Extract the [X, Y] coordinate from the center of the cell holding the provided text.  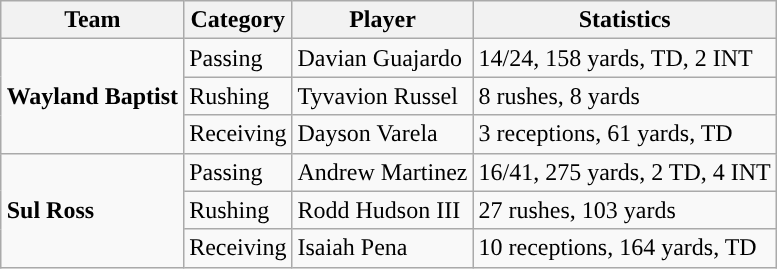
Andrew Martinez [382, 172]
10 receptions, 164 yards, TD [624, 248]
Isaiah Pena [382, 248]
Wayland Baptist [92, 96]
Davian Guajardo [382, 58]
27 rushes, 103 yards [624, 210]
Tyvavion Russel [382, 96]
Statistics [624, 20]
Sul Ross [92, 210]
16/41, 275 yards, 2 TD, 4 INT [624, 172]
Team [92, 20]
Dayson Varela [382, 134]
Player [382, 20]
3 receptions, 61 yards, TD [624, 134]
8 rushes, 8 yards [624, 96]
14/24, 158 yards, TD, 2 INT [624, 58]
Rodd Hudson III [382, 210]
Category [238, 20]
